Return [X, Y] of the center of cell containing provided text 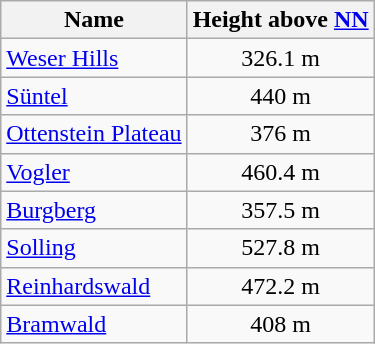
408 m [280, 324]
Weser Hills [94, 58]
Name [94, 20]
Ottenstein Plateau [94, 134]
Süntel [94, 96]
472.2 m [280, 286]
326.1 m [280, 58]
Height above NN [280, 20]
357.5 m [280, 210]
Bramwald [94, 324]
376 m [280, 134]
460.4 m [280, 172]
Reinhardswald [94, 286]
Vogler [94, 172]
440 m [280, 96]
527.8 m [280, 248]
Burgberg [94, 210]
Solling [94, 248]
